For the text-containing cell, return its midpoint in [X, Y] coordinate format. 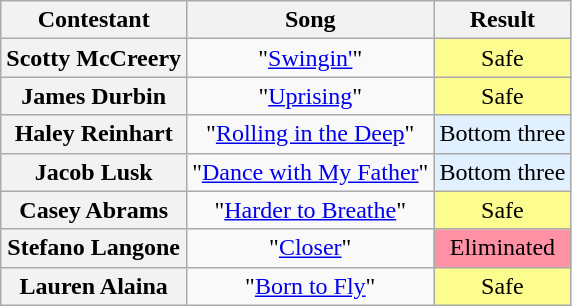
Scotty McCreery [94, 58]
"Uprising" [310, 96]
Eliminated [502, 248]
Contestant [94, 20]
"Closer" [310, 248]
Jacob Lusk [94, 172]
Stefano Langone [94, 248]
James Durbin [94, 96]
"Harder to Breathe" [310, 210]
Haley Reinhart [94, 134]
"Swingin'" [310, 58]
Casey Abrams [94, 210]
Song [310, 20]
Result [502, 20]
"Rolling in the Deep" [310, 134]
"Born to Fly" [310, 286]
Lauren Alaina [94, 286]
"Dance with My Father" [310, 172]
